Capture the cell that displays the provided text and extract its [X, Y] central coordinate. 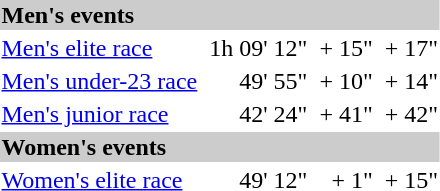
Men's events [220, 15]
+ 15" [346, 48]
1h 09' 12" [258, 48]
+ 41" [346, 114]
Men's junior race [100, 114]
49' 55" [258, 81]
+ 14" [411, 81]
42' 24" [258, 114]
Men's elite race [100, 48]
Women's events [220, 147]
Men's under-23 race [100, 81]
+ 42" [411, 114]
+ 17" [411, 48]
+ 10" [346, 81]
